For the text-containing cell, return its midpoint in [x, y] coordinate format. 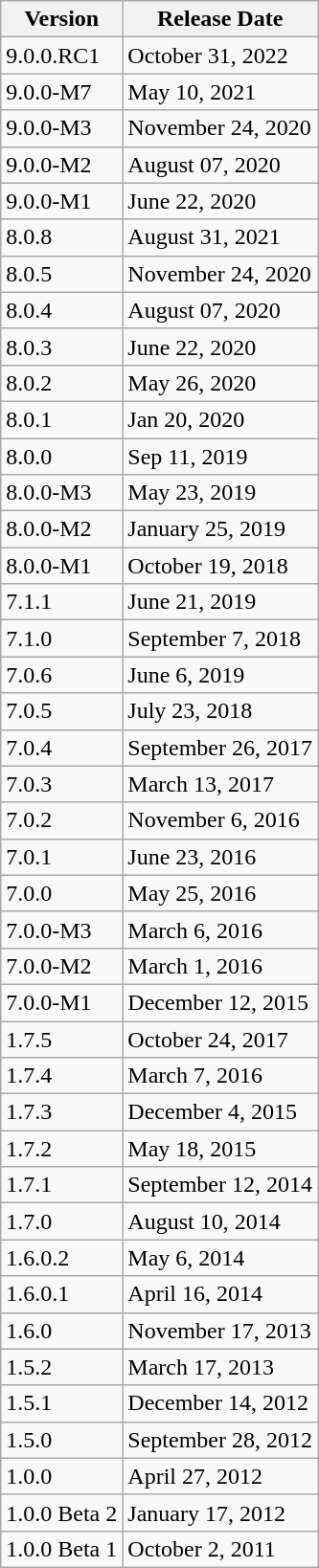
8.0.0-M1 [61, 566]
1.7.4 [61, 1076]
7.0.2 [61, 820]
January 17, 2012 [220, 1512]
1.5.0 [61, 1440]
June 21, 2019 [220, 602]
8.0.8 [61, 237]
7.0.6 [61, 675]
September 26, 2017 [220, 748]
September 12, 2014 [220, 1185]
7.0.0-M2 [61, 966]
1.6.0.1 [61, 1294]
7.0.5 [61, 711]
March 1, 2016 [220, 966]
October 19, 2018 [220, 566]
June 23, 2016 [220, 857]
September 28, 2012 [220, 1440]
8.0.0-M2 [61, 529]
Version [61, 19]
1.7.1 [61, 1185]
8.0.4 [61, 310]
1.0.0 [61, 1476]
December 12, 2015 [220, 1002]
September 7, 2018 [220, 638]
May 10, 2021 [220, 92]
May 18, 2015 [220, 1149]
May 6, 2014 [220, 1258]
8.0.0-M3 [61, 493]
1.6.0 [61, 1331]
8.0.2 [61, 383]
9.0.0-M7 [61, 92]
March 6, 2016 [220, 930]
December 14, 2012 [220, 1403]
March 13, 2017 [220, 784]
1.0.0 Beta 2 [61, 1512]
August 10, 2014 [220, 1221]
1.7.3 [61, 1112]
May 25, 2016 [220, 893]
January 25, 2019 [220, 529]
April 16, 2014 [220, 1294]
November 17, 2013 [220, 1331]
1.5.2 [61, 1367]
7.0.0-M3 [61, 930]
October 2, 2011 [220, 1549]
9.0.0-M3 [61, 128]
October 31, 2022 [220, 56]
9.0.0.RC1 [61, 56]
7.0.4 [61, 748]
9.0.0-M2 [61, 165]
Release Date [220, 19]
March 17, 2013 [220, 1367]
1.5.1 [61, 1403]
May 23, 2019 [220, 493]
7.0.0-M1 [61, 1002]
8.0.0 [61, 457]
7.0.3 [61, 784]
June 6, 2019 [220, 675]
Sep 11, 2019 [220, 457]
7.0.0 [61, 893]
8.0.3 [61, 347]
8.0.5 [61, 274]
7.0.1 [61, 857]
November 6, 2016 [220, 820]
1.7.0 [61, 1221]
April 27, 2012 [220, 1476]
1.7.2 [61, 1149]
August 31, 2021 [220, 237]
9.0.0-M1 [61, 201]
8.0.1 [61, 419]
7.1.0 [61, 638]
Jan 20, 2020 [220, 419]
October 24, 2017 [220, 1039]
1.7.5 [61, 1039]
July 23, 2018 [220, 711]
7.1.1 [61, 602]
December 4, 2015 [220, 1112]
May 26, 2020 [220, 383]
1.0.0 Beta 1 [61, 1549]
March 7, 2016 [220, 1076]
1.6.0.2 [61, 1258]
